From the cell containing the given text, extract its center point as [X, Y] coordinate. 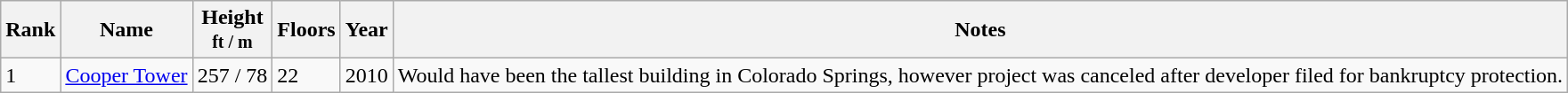
2010 [367, 75]
Floors [306, 30]
22 [306, 75]
257 / 78 [232, 75]
Notes [979, 30]
Rank [30, 30]
Would have been the tallest building in Colorado Springs, however project was canceled after developer filed for bankruptcy protection. [979, 75]
Cooper Tower [126, 75]
Name [126, 30]
Heightft / m [232, 30]
1 [30, 75]
Year [367, 30]
